Return the [x, y] coordinate for the center point of the cell that contains the specified text.  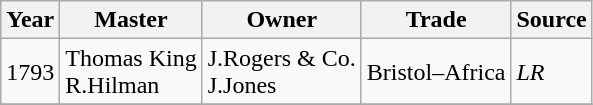
Master [131, 20]
Trade [436, 20]
J.Rogers & Co.J.Jones [282, 72]
Source [552, 20]
Thomas KingR.Hilman [131, 72]
1793 [30, 72]
Bristol–Africa [436, 72]
LR [552, 72]
Year [30, 20]
Owner [282, 20]
